Scan for the cell matching the given text and deliver its (x, y) coordinate at center. 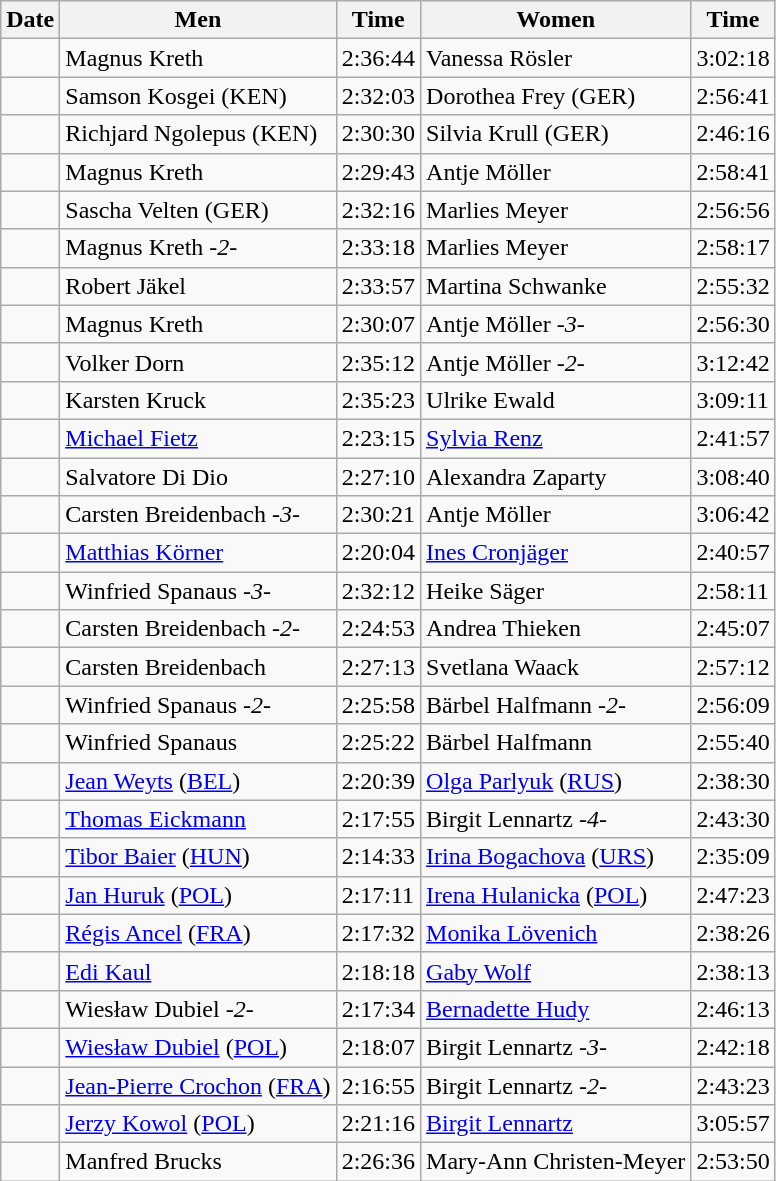
Mary-Ann Christen-Meyer (556, 1162)
Heike Säger (556, 591)
Bernadette Hudy (556, 1009)
Karsten Kruck (198, 400)
2:25:58 (378, 705)
Jean-Pierre Crochon (FRA) (198, 1085)
Alexandra Zaparty (556, 477)
2:58:17 (733, 248)
Jan Huruk (POL) (198, 895)
2:14:33 (378, 857)
2:33:57 (378, 286)
2:18:18 (378, 971)
2:17:34 (378, 1009)
Thomas Eickmann (198, 819)
2:35:09 (733, 857)
2:32:03 (378, 96)
Carsten Breidenbach -3- (198, 515)
Antje Möller -3- (556, 324)
2:27:10 (378, 477)
2:40:57 (733, 553)
Monika Lövenich (556, 933)
3:02:18 (733, 58)
2:23:15 (378, 438)
Ines Cronjäger (556, 553)
Sascha Velten (GER) (198, 210)
Birgit Lennartz (556, 1124)
Winfried Spanaus -2- (198, 705)
2:56:09 (733, 705)
Martina Schwanke (556, 286)
Dorothea Frey (GER) (556, 96)
Robert Jäkel (198, 286)
Wiesław Dubiel (POL) (198, 1047)
2:25:22 (378, 743)
Samson Kosgei (KEN) (198, 96)
Volker Dorn (198, 362)
2:46:16 (733, 134)
Birgit Lennartz -3- (556, 1047)
Michael Fietz (198, 438)
Richjard Ngolepus (KEN) (198, 134)
2:58:41 (733, 172)
2:42:18 (733, 1047)
Régis Ancel (FRA) (198, 933)
2:47:23 (733, 895)
Wiesław Dubiel -2- (198, 1009)
Irena Hulanicka (POL) (556, 895)
2:26:36 (378, 1162)
Bärbel Halfmann -2- (556, 705)
2:55:40 (733, 743)
Birgit Lennartz -2- (556, 1085)
Irina Bogachova (URS) (556, 857)
Birgit Lennartz -4- (556, 819)
Magnus Kreth -2- (198, 248)
2:30:07 (378, 324)
Women (556, 20)
2:53:50 (733, 1162)
Winfried Spanaus (198, 743)
2:38:30 (733, 781)
2:56:41 (733, 96)
2:30:30 (378, 134)
3:09:11 (733, 400)
Matthias Körner (198, 553)
Silvia Krull (GER) (556, 134)
2:56:30 (733, 324)
2:35:23 (378, 400)
Carsten Breidenbach (198, 667)
2:32:16 (378, 210)
2:18:07 (378, 1047)
2:29:43 (378, 172)
2:46:13 (733, 1009)
3:06:42 (733, 515)
Olga Parlyuk (RUS) (556, 781)
Jean Weyts (BEL) (198, 781)
2:16:55 (378, 1085)
Date (30, 20)
2:32:12 (378, 591)
2:17:55 (378, 819)
Winfried Spanaus -3- (198, 591)
2:17:32 (378, 933)
3:05:57 (733, 1124)
Men (198, 20)
Tibor Baier (HUN) (198, 857)
2:33:18 (378, 248)
2:36:44 (378, 58)
2:20:39 (378, 781)
2:45:07 (733, 629)
Jerzy Kowol (POL) (198, 1124)
3:08:40 (733, 477)
2:27:13 (378, 667)
2:35:12 (378, 362)
2:38:13 (733, 971)
2:41:57 (733, 438)
2:43:23 (733, 1085)
2:55:32 (733, 286)
Svetlana Waack (556, 667)
2:38:26 (733, 933)
Andrea Thieken (556, 629)
2:56:56 (733, 210)
2:30:21 (378, 515)
2:57:12 (733, 667)
Edi Kaul (198, 971)
Carsten Breidenbach -2- (198, 629)
2:17:11 (378, 895)
2:58:11 (733, 591)
2:43:30 (733, 819)
Salvatore Di Dio (198, 477)
Sylvia Renz (556, 438)
Gaby Wolf (556, 971)
Antje Möller -2- (556, 362)
3:12:42 (733, 362)
2:20:04 (378, 553)
Bärbel Halfmann (556, 743)
2:24:53 (378, 629)
Manfred Brucks (198, 1162)
2:21:16 (378, 1124)
Ulrike Ewald (556, 400)
Vanessa Rösler (556, 58)
